Find where the given text appears and provide that cell's center as (x, y) coordinate. 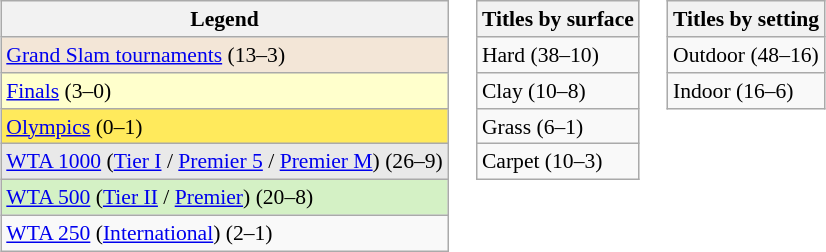
WTA 250 (International) (2–1) (224, 233)
WTA 1000 (Tier I / Premier 5 / Premier M) (26–9) (224, 162)
Grand Slam tournaments (13–3) (224, 55)
Hard (38–10) (558, 55)
Finals (3–0) (224, 91)
Titles by surface (558, 19)
Indoor (16–6) (746, 91)
Grass (6–1) (558, 126)
WTA 500 (Tier II / Premier) (20–8) (224, 197)
Legend (224, 19)
Clay (10–8) (558, 91)
Carpet (10–3) (558, 162)
Olympics (0–1) (224, 126)
Outdoor (48–16) (746, 55)
Titles by setting (746, 19)
